Locate the cell with the specified text and output its [X, Y] center coordinate. 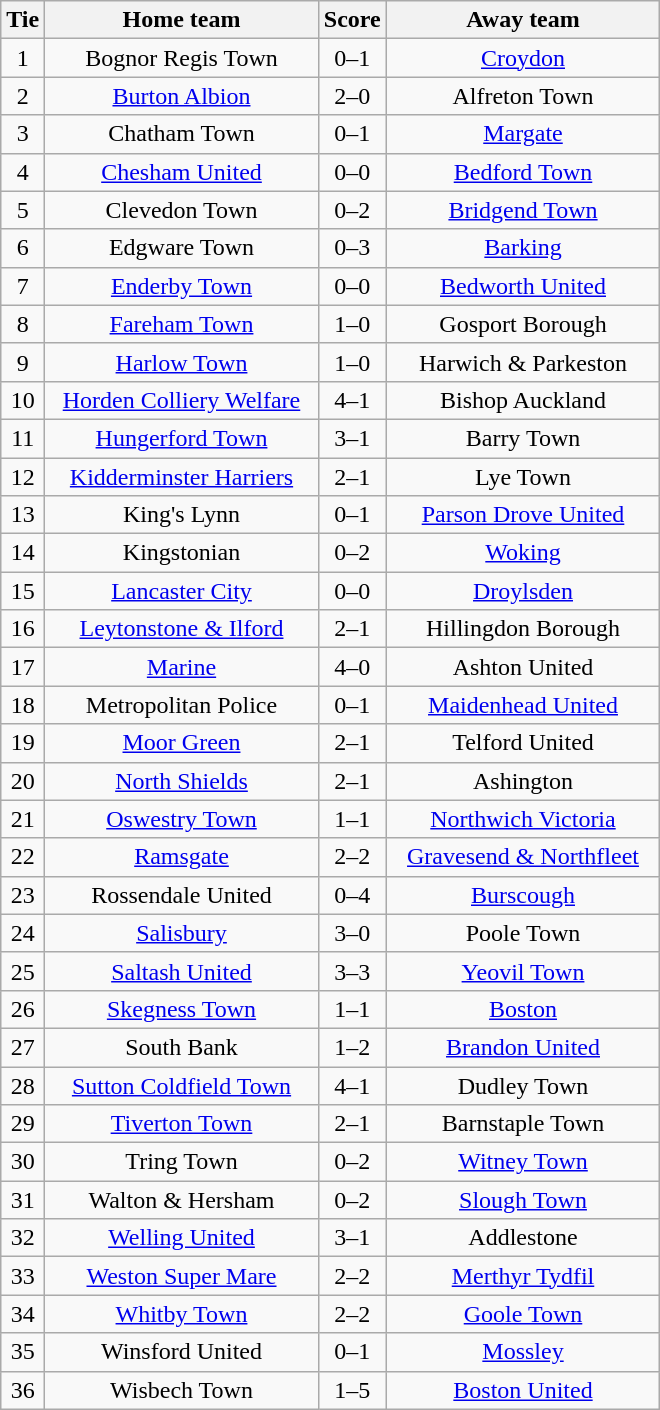
Metropolitan Police [182, 705]
Sutton Coldfield Town [182, 1085]
31 [23, 1200]
12 [23, 477]
Merthyr Tydfil [523, 1276]
1–5 [352, 1390]
0–4 [352, 895]
Saltash United [182, 971]
Maidenhead United [523, 705]
Bognor Regis Town [182, 58]
Away team [523, 20]
Telford United [523, 743]
Ashington [523, 781]
Boston United [523, 1390]
7 [23, 286]
24 [23, 933]
Tring Town [182, 1162]
Parson Drove United [523, 515]
Chatham Town [182, 134]
34 [23, 1314]
18 [23, 705]
Ramsgate [182, 857]
20 [23, 781]
Boston [523, 1009]
Moor Green [182, 743]
33 [23, 1276]
Welling United [182, 1238]
Home team [182, 20]
Slough Town [523, 1200]
29 [23, 1124]
32 [23, 1238]
1–2 [352, 1047]
Croydon [523, 58]
Alfreton Town [523, 96]
1 [23, 58]
30 [23, 1162]
14 [23, 553]
Wisbech Town [182, 1390]
13 [23, 515]
Lancaster City [182, 591]
Ashton United [523, 667]
Salisbury [182, 933]
Barry Town [523, 438]
4 [23, 172]
Weston Super Mare [182, 1276]
Harwich & Parkeston [523, 362]
0–3 [352, 248]
Brandon United [523, 1047]
19 [23, 743]
26 [23, 1009]
28 [23, 1085]
3 [23, 134]
10 [23, 400]
Gravesend & Northfleet [523, 857]
2–0 [352, 96]
North Shields [182, 781]
17 [23, 667]
Barnstaple Town [523, 1124]
Fareham Town [182, 324]
Barking [523, 248]
22 [23, 857]
36 [23, 1390]
Edgware Town [182, 248]
Hungerford Town [182, 438]
Burscough [523, 895]
Burton Albion [182, 96]
27 [23, 1047]
8 [23, 324]
Dudley Town [523, 1085]
Oswestry Town [182, 819]
Rossendale United [182, 895]
Kingstonian [182, 553]
Bishop Auckland [523, 400]
Enderby Town [182, 286]
Clevedon Town [182, 210]
Marine [182, 667]
Lye Town [523, 477]
16 [23, 629]
Addlestone [523, 1238]
Gosport Borough [523, 324]
5 [23, 210]
2 [23, 96]
Hillingdon Borough [523, 629]
Bedford Town [523, 172]
3–3 [352, 971]
Woking [523, 553]
4–0 [352, 667]
Whitby Town [182, 1314]
Bedworth United [523, 286]
Droylsden [523, 591]
Chesham United [182, 172]
21 [23, 819]
Tie [23, 20]
Skegness Town [182, 1009]
King's Lynn [182, 515]
Walton & Hersham [182, 1200]
Margate [523, 134]
Tiverton Town [182, 1124]
Winsford United [182, 1352]
Horden Colliery Welfare [182, 400]
Mossley [523, 1352]
Bridgend Town [523, 210]
6 [23, 248]
11 [23, 438]
South Bank [182, 1047]
Score [352, 20]
Poole Town [523, 933]
Leytonstone & Ilford [182, 629]
15 [23, 591]
Yeovil Town [523, 971]
Kidderminster Harriers [182, 477]
23 [23, 895]
35 [23, 1352]
Northwich Victoria [523, 819]
Witney Town [523, 1162]
Harlow Town [182, 362]
Goole Town [523, 1314]
9 [23, 362]
3–0 [352, 933]
25 [23, 971]
